Return (X, Y) of the center of cell containing provided text 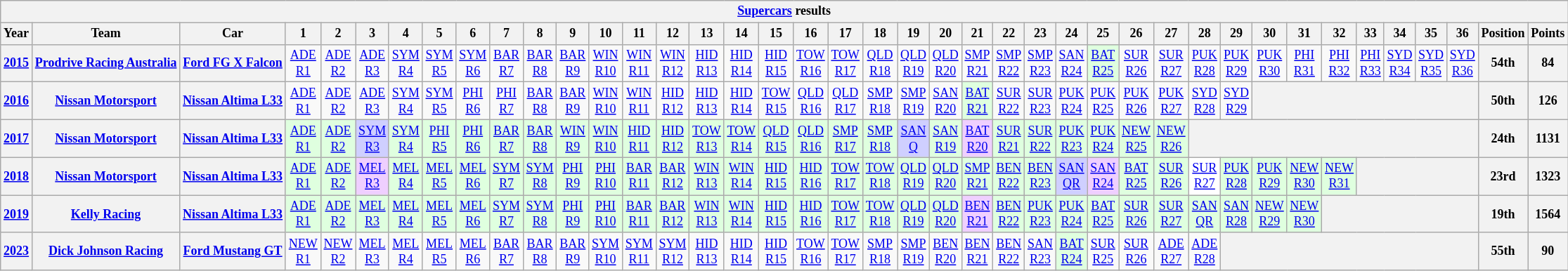
WINR12 (673, 63)
SYMR10 (606, 251)
BENR20 (945, 251)
WINR9 (573, 138)
NEWR25 (1136, 138)
2017 (17, 138)
Team (105, 34)
SANR20 (945, 101)
QLDR18 (880, 63)
29 (1237, 34)
TOWR15 (776, 101)
PUKR27 (1171, 101)
17 (845, 34)
1 (303, 34)
NEWR2 (338, 251)
10 (606, 34)
TOWR13 (707, 138)
12 (673, 34)
8 (540, 34)
BATR24 (1071, 251)
Position (1503, 34)
18 (880, 34)
19th (1503, 214)
NEWR29 (1269, 214)
SYDR35 (1431, 63)
34 (1400, 34)
2 (338, 34)
26 (1136, 34)
1323 (1548, 176)
TOWR14 (741, 138)
NEWR31 (1340, 176)
22 (1009, 34)
2023 (17, 251)
SMPR22 (1009, 63)
19 (914, 34)
6 (473, 34)
Ford Mustang GT (233, 251)
ADER27 (1171, 251)
PHIR31 (1304, 63)
126 (1548, 101)
21 (977, 34)
90 (1548, 251)
QLDR17 (845, 101)
SYDR29 (1237, 101)
36 (1462, 34)
Ford FG X Falcon (233, 63)
SYMR6 (473, 63)
SURR25 (1103, 251)
14 (741, 34)
9 (573, 34)
31 (1304, 34)
SYDR34 (1400, 63)
NEWR26 (1171, 138)
Points (1548, 34)
SYDR28 (1205, 101)
Supercars results (784, 11)
5 (439, 34)
SYMR12 (673, 251)
27 (1171, 34)
23 (1040, 34)
28 (1205, 34)
PHIR5 (439, 138)
25 (1103, 34)
Dick Johnson Racing (105, 251)
24th (1503, 138)
3 (372, 34)
16 (811, 34)
BATR21 (977, 101)
54th (1503, 63)
4 (406, 34)
35 (1431, 34)
SANR23 (1040, 251)
SANQ (914, 138)
33 (1371, 34)
PHIR32 (1340, 63)
23rd (1503, 176)
SMPR23 (1040, 63)
2016 (17, 101)
32 (1340, 34)
30 (1269, 34)
2019 (17, 214)
PUKR30 (1269, 63)
SYDR36 (1462, 63)
PUKR26 (1136, 101)
SMPR17 (845, 138)
24 (1071, 34)
QLDR15 (776, 138)
SANR28 (1237, 214)
11 (639, 34)
2018 (17, 176)
Prodrive Racing Australia (105, 63)
15 (776, 34)
84 (1548, 63)
1131 (1548, 138)
SYMR3 (372, 138)
7 (507, 34)
2015 (17, 63)
PHIR7 (507, 101)
Year (17, 34)
BENR23 (1040, 176)
Kelly Racing (105, 214)
50th (1503, 101)
PHIR33 (1371, 63)
SYMR11 (639, 251)
BATR20 (977, 138)
SURR21 (1009, 138)
20 (945, 34)
PUKR25 (1103, 101)
SANR19 (945, 138)
ADER28 (1205, 251)
13 (707, 34)
SURR23 (1040, 101)
NEWR1 (303, 251)
55th (1503, 251)
HIDR11 (639, 138)
1564 (1548, 214)
Car (233, 34)
